Extract the [X, Y] coordinate from the center of the cell holding the provided text.  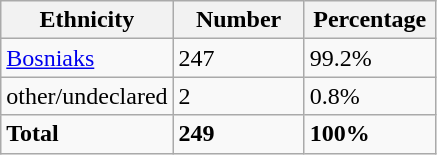
Ethnicity [87, 20]
2 [238, 96]
0.8% [370, 96]
Percentage [370, 20]
100% [370, 134]
249 [238, 134]
247 [238, 58]
other/undeclared [87, 96]
99.2% [370, 58]
Number [238, 20]
Total [87, 134]
Bosniaks [87, 58]
